Locate the cell with the specified text and output its (x, y) center coordinate. 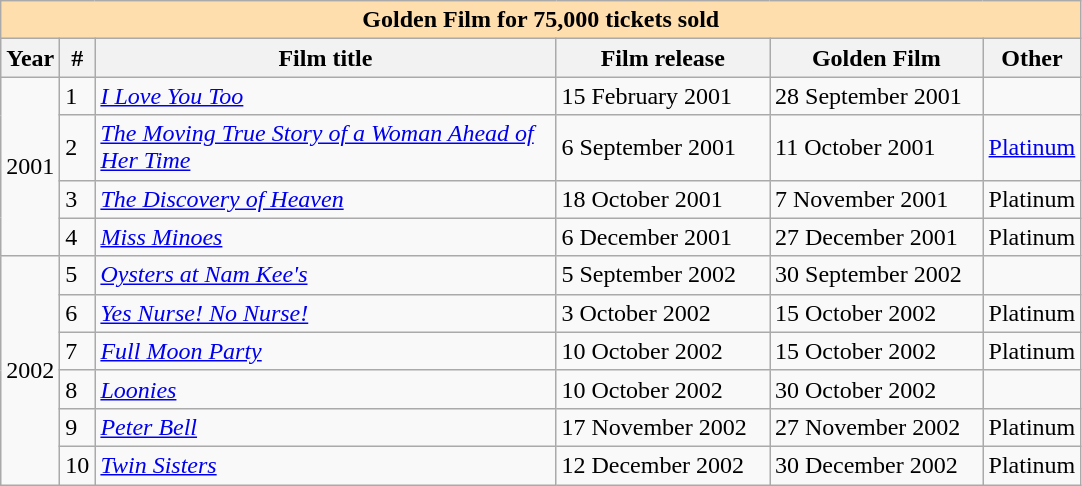
Other (1032, 58)
30 December 2002 (877, 465)
27 December 2001 (877, 237)
5 (78, 275)
11 October 2001 (877, 148)
30 October 2002 (877, 389)
Full Moon Party (326, 351)
27 November 2002 (877, 427)
9 (78, 427)
Golden Film for 75,000 tickets sold (541, 20)
12 December 2002 (663, 465)
2002 (30, 370)
# (78, 58)
Film title (326, 58)
7 (78, 351)
7 November 2001 (877, 199)
30 September 2002 (877, 275)
4 (78, 237)
Golden Film (877, 58)
18 October 2001 (663, 199)
28 September 2001 (877, 96)
3 (78, 199)
15 February 2001 (663, 96)
5 September 2002 (663, 275)
Twin Sisters (326, 465)
Year (30, 58)
6 (78, 313)
10 (78, 465)
6 September 2001 (663, 148)
3 October 2002 (663, 313)
Oysters at Nam Kee's (326, 275)
Yes Nurse! No Nurse! (326, 313)
Film release (663, 58)
Loonies (326, 389)
17 November 2002 (663, 427)
2 (78, 148)
6 December 2001 (663, 237)
The Moving True Story of a Woman Ahead of Her Time (326, 148)
The Discovery of Heaven (326, 199)
Peter Bell (326, 427)
Miss Minoes (326, 237)
1 (78, 96)
8 (78, 389)
2001 (30, 166)
I Love You Too (326, 96)
